Search for the cell housing the specified text and yield its [x, y] center coordinate. 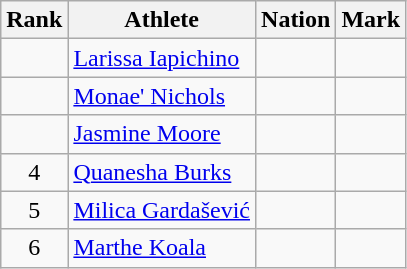
Monae' Nichols [162, 96]
Larissa Iapichino [162, 58]
Quanesha Burks [162, 172]
Rank [34, 20]
5 [34, 210]
4 [34, 172]
6 [34, 248]
Mark [371, 20]
Marthe Koala [162, 248]
Milica Gardašević [162, 210]
Nation [296, 20]
Athlete [162, 20]
Jasmine Moore [162, 134]
